Scan for the cell matching the given text and deliver its (X, Y) coordinate at center. 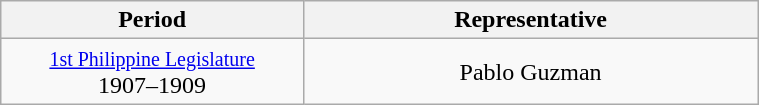
Pablo Guzman (530, 72)
1st Philippine Legislature1907–1909 (152, 72)
Period (152, 20)
Representative (530, 20)
